For the text-containing cell, return its midpoint in [X, Y] coordinate format. 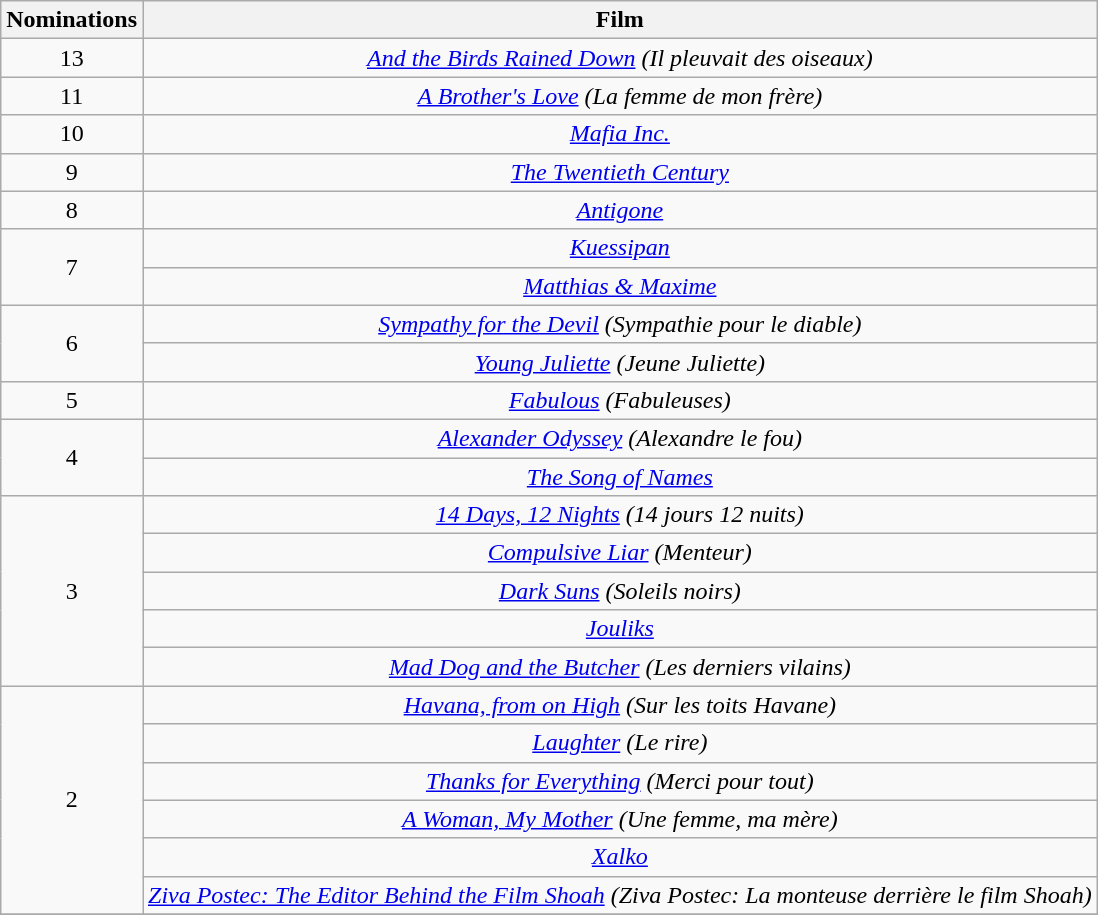
Havana, from on High (Sur les toits Havane) [620, 705]
3 [72, 591]
10 [72, 134]
7 [72, 267]
2 [72, 800]
Xalko [620, 857]
Sympathy for the Devil (Sympathie pour le diable) [620, 324]
Thanks for Everything (Merci pour tout) [620, 781]
14 Days, 12 Nights (14 jours 12 nuits) [620, 515]
13 [72, 58]
Dark Suns (Soleils noirs) [620, 591]
Film [620, 20]
Jouliks [620, 629]
Fabulous (Fabuleuses) [620, 400]
A Woman, My Mother (Une femme, ma mère) [620, 819]
And the Birds Rained Down (Il pleuvait des oiseaux) [620, 58]
8 [72, 210]
Kuessipan [620, 248]
5 [72, 400]
A Brother's Love (La femme de mon frère) [620, 96]
6 [72, 343]
Compulsive Liar (Menteur) [620, 553]
Matthias & Maxime [620, 286]
9 [72, 172]
The Twentieth Century [620, 172]
Antigone [620, 210]
Alexander Odyssey (Alexandre le fou) [620, 438]
11 [72, 96]
The Song of Names [620, 477]
4 [72, 457]
Mad Dog and the Butcher (Les derniers vilains) [620, 667]
Nominations [72, 20]
Mafia Inc. [620, 134]
Laughter (Le rire) [620, 743]
Young Juliette (Jeune Juliette) [620, 362]
Ziva Postec: The Editor Behind the Film Shoah (Ziva Postec: La monteuse derrière le film Shoah) [620, 895]
